Capture the cell that displays the provided text and extract its [x, y] central coordinate. 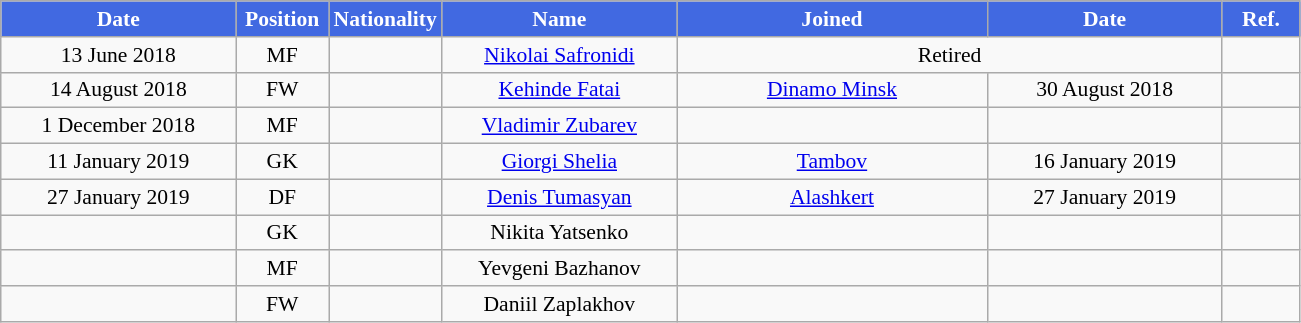
Vladimir Zubarev [560, 126]
Position [282, 19]
Kehinde Fatai [560, 90]
Yevgeni Bazhanov [560, 269]
Joined [832, 19]
11 January 2019 [118, 162]
30 August 2018 [1104, 90]
1 December 2018 [118, 126]
Dinamo Minsk [832, 90]
Daniil Zaplakhov [560, 304]
DF [282, 197]
Tambov [832, 162]
Name [560, 19]
14 August 2018 [118, 90]
Alashkert [832, 197]
Ref. [1261, 19]
Giorgi Shelia [560, 162]
13 June 2018 [118, 55]
Nationality [384, 19]
16 January 2019 [1104, 162]
Nikita Yatsenko [560, 233]
Nikolai Safronidi [560, 55]
Retired [950, 55]
Denis Tumasyan [560, 197]
